Search for the cell housing the specified text and yield its (X, Y) center coordinate. 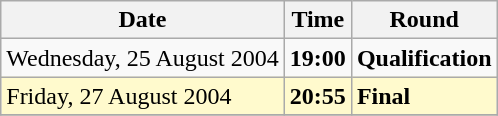
Date (143, 20)
20:55 (318, 96)
Time (318, 20)
Wednesday, 25 August 2004 (143, 58)
Qualification (424, 58)
Round (424, 20)
Friday, 27 August 2004 (143, 96)
19:00 (318, 58)
Final (424, 96)
